Provide the (X, Y) coordinate of the cell's center where the given text is located.  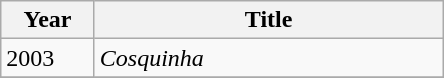
2003 (48, 58)
Cosquinha (268, 58)
Year (48, 20)
Title (268, 20)
